Return the (X, Y) coordinate for the center point of the cell that contains the specified text.  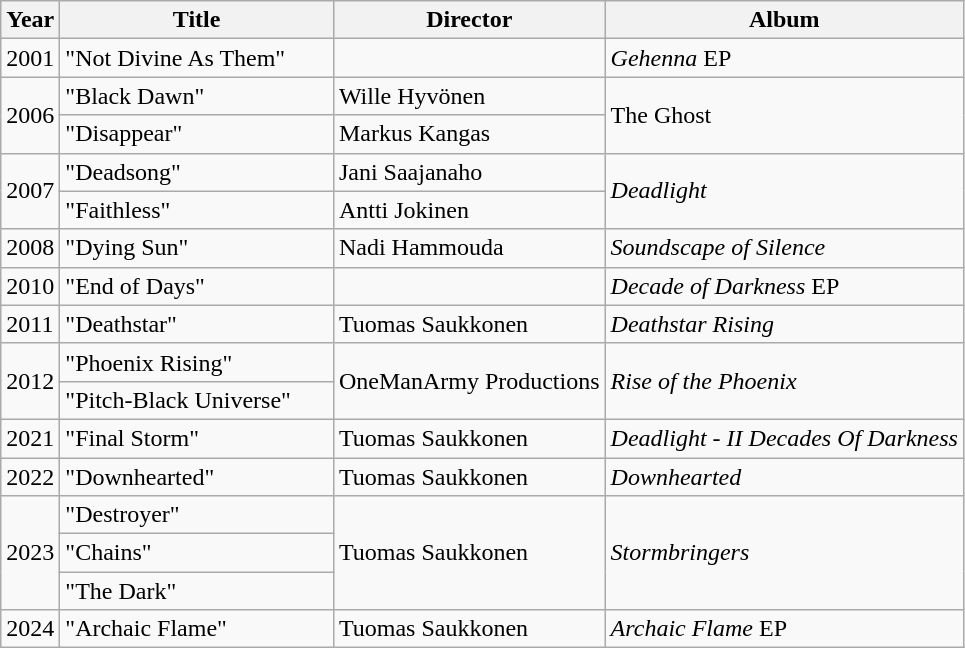
2001 (30, 58)
Deadlight - II Decades Of Darkness (784, 438)
"Deathstar" (197, 324)
"Not Divine As Them" (197, 58)
2022 (30, 477)
"Archaic Flame" (197, 629)
OneManArmy Productions (469, 381)
2021 (30, 438)
Title (197, 20)
"End of Days" (197, 286)
Antti Jokinen (469, 210)
"Dying Sun" (197, 248)
Deathstar Rising (784, 324)
"Disappear" (197, 134)
Rise of the Phoenix (784, 381)
2007 (30, 191)
"Black Dawn" (197, 96)
"The Dark" (197, 591)
"Pitch-Black Universe" (197, 400)
The Ghost (784, 115)
Album (784, 20)
Wille Hyvönen (469, 96)
2006 (30, 115)
"Faithless" (197, 210)
Year (30, 20)
Stormbringers (784, 553)
Archaic Flame EP (784, 629)
2024 (30, 629)
Soundscape of Silence (784, 248)
2008 (30, 248)
Decade of Darkness EP (784, 286)
Markus Kangas (469, 134)
2023 (30, 553)
"Deadsong" (197, 172)
"Phoenix Rising" (197, 362)
Nadi Hammouda (469, 248)
"Destroyer" (197, 515)
2010 (30, 286)
2012 (30, 381)
"Downhearted" (197, 477)
Director (469, 20)
2011 (30, 324)
Jani Saajanaho (469, 172)
Downhearted (784, 477)
Gehenna EP (784, 58)
"Chains" (197, 553)
"Final Storm" (197, 438)
Deadlight (784, 191)
